Determine the (X, Y) coordinate at the center of the cell enclosing the given text.  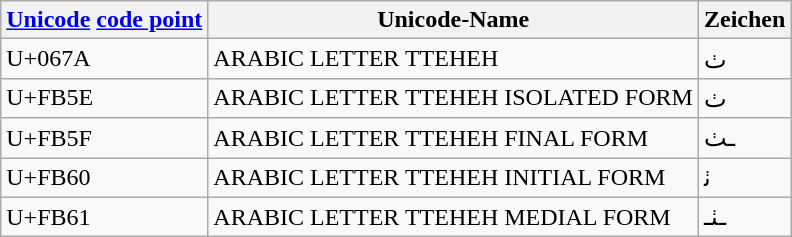
U+FB5F (104, 138)
ﭠ (744, 178)
U+FB60 (104, 178)
Unicode-Name (454, 20)
ـٺ (744, 138)
U+067A (104, 59)
ARABIC LETTER TTEHEH INITIAL FORM (454, 178)
ـٺـ (744, 217)
ARABIC LETTER TTEHEH (454, 59)
ﭞ (744, 98)
U+FB5E (104, 98)
ARABIC LETTER TTEHEH ISOLATED FORM (454, 98)
U+FB61 (104, 217)
Unicode code point (104, 20)
ٺ (744, 59)
ARABIC LETTER TTEHEH MEDIAL FORM (454, 217)
Zeichen (744, 20)
ARABIC LETTER TTEHEH FINAL FORM (454, 138)
